Locate the cell with the specified text and output its [X, Y] center coordinate. 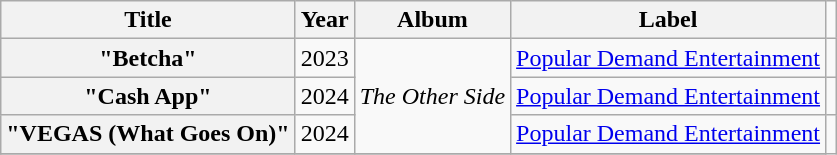
"Betcha" [148, 58]
"VEGAS (What Goes On)" [148, 134]
The Other Side [432, 96]
Year [324, 20]
2023 [324, 58]
Album [432, 20]
"Cash App" [148, 96]
Title [148, 20]
Label [668, 20]
